Output the (x, y) coordinate of the center of the cell containing the given text.  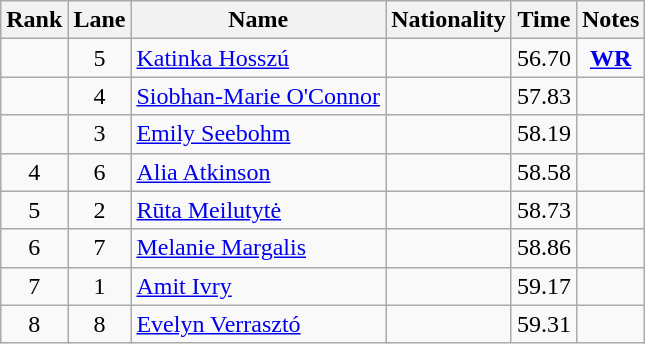
Evelyn Verrasztó (258, 324)
Rūta Meilutytė (258, 210)
58.73 (544, 210)
Siobhan-Marie O'Connor (258, 96)
WR (610, 58)
Katinka Hosszú (258, 58)
Alia Atkinson (258, 172)
58.19 (544, 134)
Name (258, 20)
59.17 (544, 286)
1 (100, 286)
Notes (610, 20)
58.86 (544, 248)
59.31 (544, 324)
Melanie Margalis (258, 248)
Time (544, 20)
58.58 (544, 172)
3 (100, 134)
56.70 (544, 58)
Nationality (449, 20)
Rank (34, 20)
2 (100, 210)
Amit Ivry (258, 286)
Lane (100, 20)
57.83 (544, 96)
Emily Seebohm (258, 134)
